Return [x, y] of the center of cell containing provided text 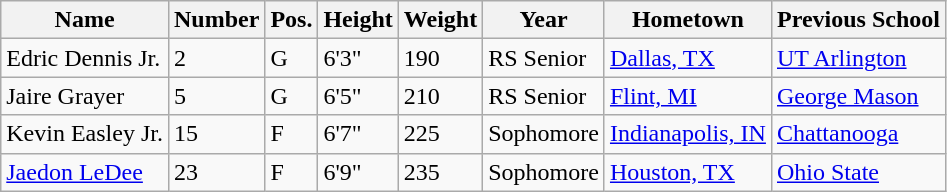
Edric Dennis Jr. [85, 58]
Indianapolis, IN [688, 134]
Year [544, 20]
15 [216, 134]
2 [216, 58]
Flint, MI [688, 96]
Houston, TX [688, 172]
210 [440, 96]
Chattanooga [858, 134]
6'7" [358, 134]
190 [440, 58]
Dallas, TX [688, 58]
6'3" [358, 58]
6'9" [358, 172]
Weight [440, 20]
Previous School [858, 20]
Hometown [688, 20]
23 [216, 172]
225 [440, 134]
Jaire Grayer [85, 96]
UT Arlington [858, 58]
5 [216, 96]
Name [85, 20]
6'5" [358, 96]
235 [440, 172]
George Mason [858, 96]
Ohio State [858, 172]
Number [216, 20]
Pos. [292, 20]
Height [358, 20]
Jaedon LeDee [85, 172]
Kevin Easley Jr. [85, 134]
